Output the (x, y) coordinate of the center of the cell containing the given text.  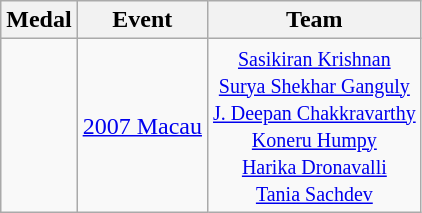
Event (142, 20)
Medal (39, 20)
Sasikiran KrishnanSurya Shekhar GangulyJ. Deepan ChakkravarthyKoneru HumpyHarika DronavalliTania Sachdev (314, 126)
2007 Macau (142, 126)
Team (314, 20)
